Scan for the cell matching the given text and deliver its (x, y) coordinate at center. 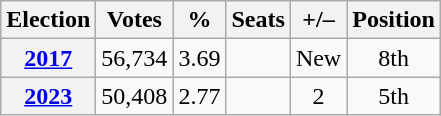
2.77 (200, 96)
5th (394, 96)
% (200, 20)
Election (48, 20)
2017 (48, 58)
Position (394, 20)
56,734 (134, 58)
50,408 (134, 96)
3.69 (200, 58)
2023 (48, 96)
New (318, 58)
2 (318, 96)
8th (394, 58)
Seats (258, 20)
+/– (318, 20)
Votes (134, 20)
